Pinpoint the cell where the given text exists, returning its [x, y] midpoint coordinate. 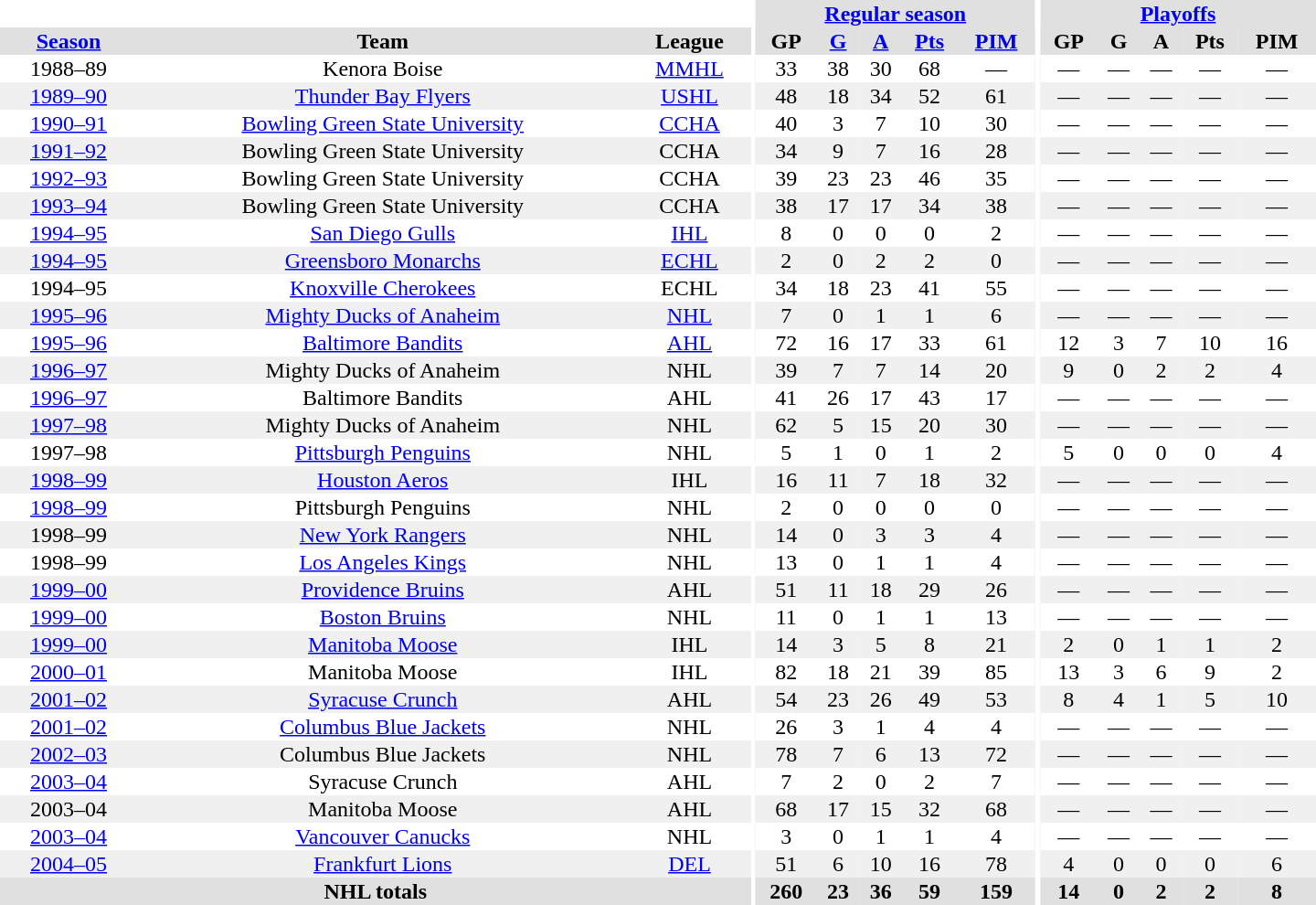
2004–05 [69, 864]
New York Rangers [382, 535]
MMHL [689, 69]
82 [786, 672]
36 [881, 891]
62 [786, 425]
Providence Bruins [382, 590]
Vancouver Canucks [382, 836]
85 [996, 672]
Regular season [896, 14]
Team [382, 41]
DEL [689, 864]
35 [996, 178]
NHL totals [375, 891]
29 [929, 590]
55 [996, 288]
40 [786, 123]
54 [786, 699]
260 [786, 891]
53 [996, 699]
Los Angeles Kings [382, 562]
Boston Bruins [382, 617]
1988–89 [69, 69]
Frankfurt Lions [382, 864]
1993–94 [69, 206]
San Diego Gulls [382, 233]
2002–03 [69, 754]
1990–91 [69, 123]
1992–93 [69, 178]
Kenora Boise [382, 69]
159 [996, 891]
Knoxville Cherokees [382, 288]
59 [929, 891]
USHL [689, 96]
52 [929, 96]
Playoffs [1178, 14]
1989–90 [69, 96]
Thunder Bay Flyers [382, 96]
43 [929, 398]
Season [69, 41]
28 [996, 151]
49 [929, 699]
12 [1069, 343]
1991–92 [69, 151]
League [689, 41]
Greensboro Monarchs [382, 261]
2000–01 [69, 672]
48 [786, 96]
Houston Aeros [382, 480]
46 [929, 178]
